Pinpoint the cell where the given text exists, returning its [x, y] midpoint coordinate. 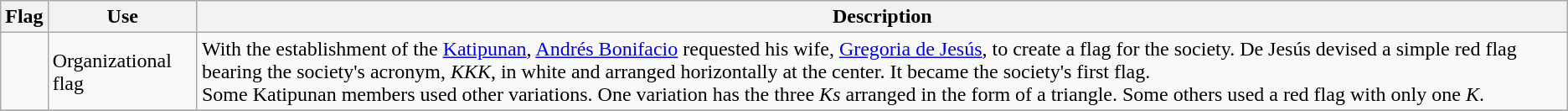
Description [882, 17]
Organizational flag [122, 71]
Use [122, 17]
Flag [24, 17]
